Search for the cell housing the specified text and yield its [X, Y] center coordinate. 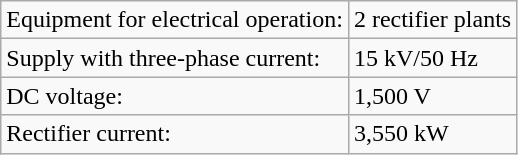
1,500 V [432, 96]
Rectifier current: [175, 134]
3,550 kW [432, 134]
15 kV/50 Hz [432, 58]
2 rectifier plants [432, 20]
Supply with three-phase current: [175, 58]
DC voltage: [175, 96]
Equipment for electrical operation: [175, 20]
